Search for the cell housing the specified text and yield its [x, y] center coordinate. 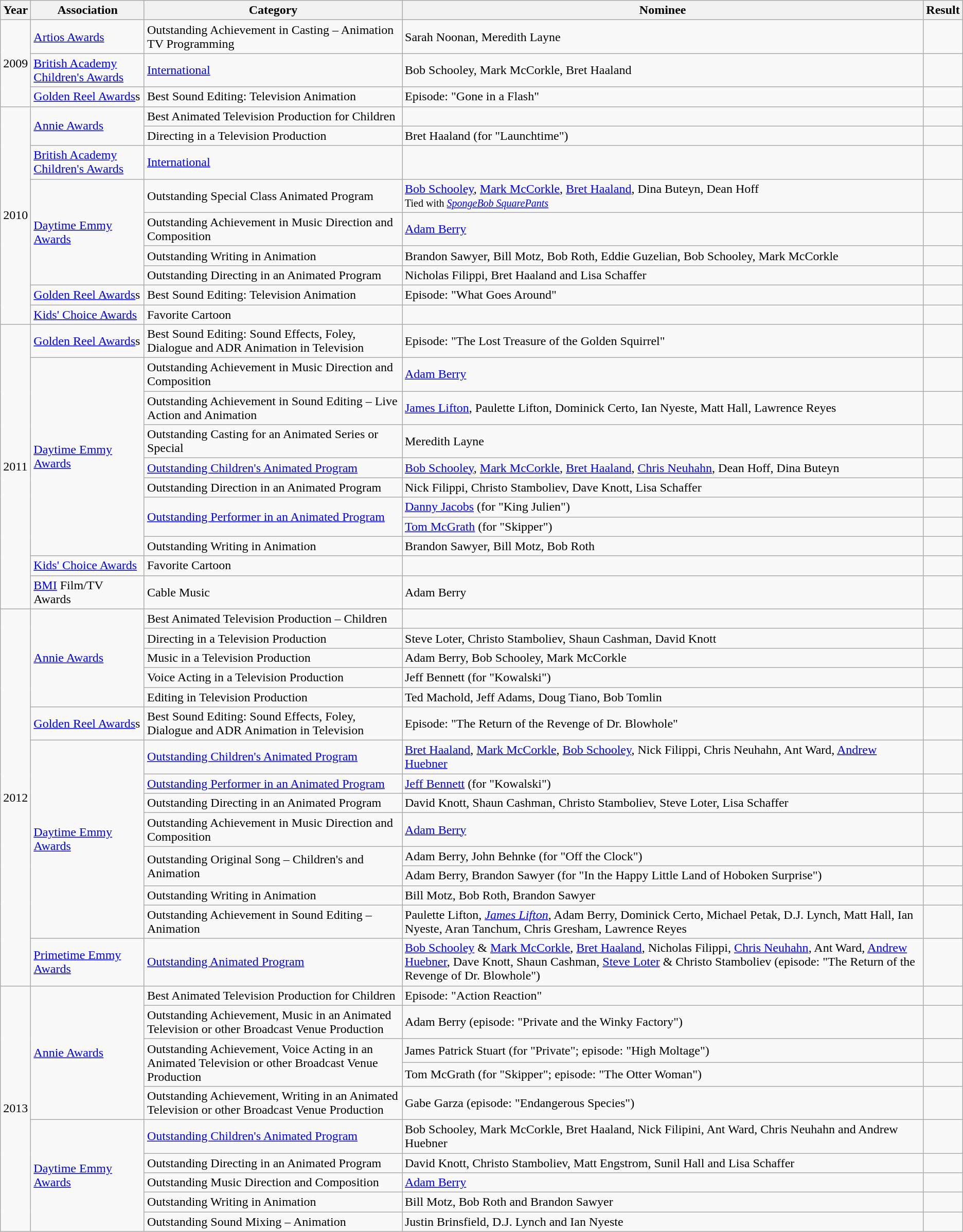
Tom McGrath (for "Skipper"; episode: "The Otter Woman") [663, 1074]
David Knott, Christo Stamboliev, Matt Engstrom, Sunil Hall and Lisa Schaffer [663, 1163]
Artios Awards [87, 37]
Bob Schooley, Mark McCorkle, Bret Haaland [663, 70]
Outstanding Achievement, Music in an Animated Television or other Broadcast Venue Production [273, 1022]
Bob Schooley, Mark McCorkle, Bret Haaland, Dina Buteyn, Dean HoffTied with SpongeBob SquarePants [663, 195]
Outstanding Original Song – Children's and Animation [273, 866]
2011 [15, 467]
2010 [15, 215]
Episode: "Action Reaction" [663, 995]
Adam Berry, Bob Schooley, Mark McCorkle [663, 658]
Bret Haaland (for "Launchtime") [663, 136]
Brandon Sawyer, Bill Motz, Bob Roth [663, 546]
Nicholas Filippi, Bret Haaland and Lisa Schaffer [663, 275]
Outstanding Special Class Animated Program [273, 195]
2009 [15, 63]
Adam Berry (episode: "Private and the Winky Factory") [663, 1022]
Outstanding Achievement in Sound Editing – Live Action and Animation [273, 408]
Episode: "Gone in a Flash" [663, 97]
Best Animated Television Production – Children [273, 619]
Justin Brinsfield, D.J. Lynch and Ian Nyeste [663, 1222]
Outstanding Achievement, Writing in an Animated Television or other Broadcast Venue Production [273, 1102]
Adam Berry, Brandon Sawyer (for "In the Happy Little Land of Hoboken Surprise") [663, 876]
Episode: "The Lost Treasure of the Golden Squirrel" [663, 341]
Outstanding Achievement in Sound Editing – Animation [273, 921]
David Knott, Shaun Cashman, Christo Stamboliev, Steve Loter, Lisa Schaffer [663, 803]
Outstanding Sound Mixing – Animation [273, 1222]
Episode: "What Goes Around" [663, 295]
Episode: "The Return of the Revenge of Dr. Blowhole" [663, 724]
Tom McGrath (for "Skipper") [663, 527]
BMI Film/TV Awards [87, 592]
2013 [15, 1109]
Category [273, 10]
James Patrick Stuart (for "Private"; episode: "High Moltage") [663, 1050]
Danny Jacobs (for "King Julien") [663, 507]
Sarah Noonan, Meredith Layne [663, 37]
Bob Schooley, Mark McCorkle, Bret Haaland, Nick Filipini, Ant Ward, Chris Neuhahn and Andrew Huebner [663, 1136]
Steve Loter, Christo Stamboliev, Shaun Cashman, David Knott [663, 638]
Outstanding Casting for an Animated Series or Special [273, 441]
Meredith Layne [663, 441]
Bill Motz, Bob Roth and Brandon Sawyer [663, 1202]
Bob Schooley, Mark McCorkle, Bret Haaland, Chris Neuhahn, Dean Hoff, Dina Buteyn [663, 468]
Year [15, 10]
Music in a Television Production [273, 658]
Nominee [663, 10]
Adam Berry, John Behnke (for "Off the Clock") [663, 856]
Gabe Garza (episode: "Endangerous Species") [663, 1102]
Result [943, 10]
Voice Acting in a Television Production [273, 677]
Outstanding Music Direction and Composition [273, 1183]
Primetime Emmy Awards [87, 962]
Outstanding Animated Program [273, 962]
Bill Motz, Bob Roth, Brandon Sawyer [663, 895]
Ted Machold, Jeff Adams, Doug Tiano, Bob Tomlin [663, 697]
Brandon Sawyer, Bill Motz, Bob Roth, Eddie Guzelian, Bob Schooley, Mark McCorkle [663, 256]
Outstanding Direction in an Animated Program [273, 487]
James Lifton, Paulette Lifton, Dominick Certo, Ian Nyeste, Matt Hall, Lawrence Reyes [663, 408]
2012 [15, 797]
Bret Haaland, Mark McCorkle, Bob Schooley, Nick Filippi, Chris Neuhahn, Ant Ward, Andrew Huebner [663, 757]
Nick Filippi, Christo Stamboliev, Dave Knott, Lisa Schaffer [663, 487]
Editing in Television Production [273, 697]
Association [87, 10]
Cable Music [273, 592]
Outstanding Achievement, Voice Acting in an Animated Television or other Broadcast Venue Production [273, 1062]
Outstanding Achievement in Casting – Animation TV Programming [273, 37]
